Provide the (X, Y) coordinate of the cell's center where the given text is located.  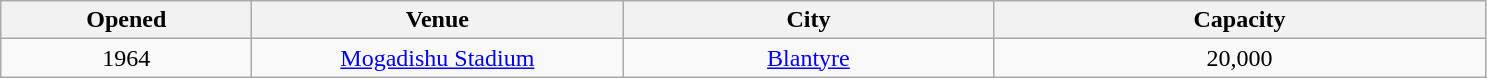
20,000 (1240, 58)
Venue (438, 20)
Blantyre (808, 58)
Capacity (1240, 20)
Opened (126, 20)
Mogadishu Stadium (438, 58)
City (808, 20)
1964 (126, 58)
